Find where the given text appears and provide that cell's center as (x, y) coordinate. 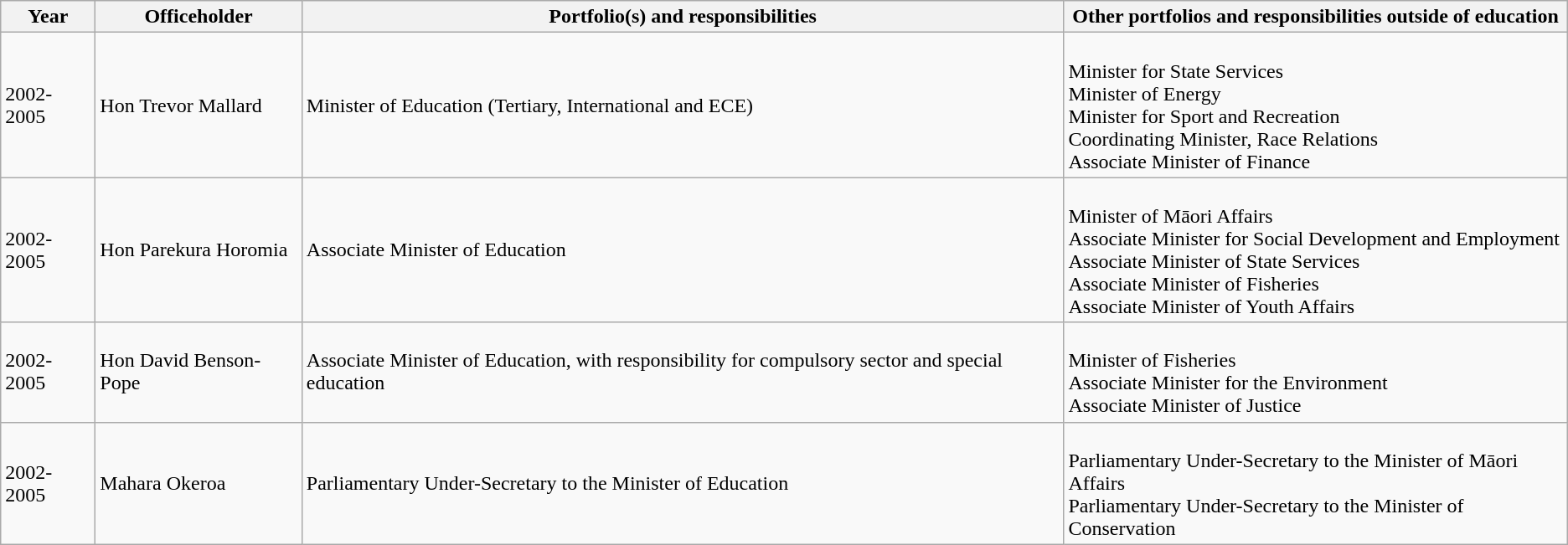
Associate Minister of Education (683, 249)
Year (49, 17)
Hon David Benson-Pope (199, 372)
Parliamentary Under-Secretary to the Minister of Education (683, 483)
Mahara Okeroa (199, 483)
Minister of Education (Tertiary, International and ECE) (683, 105)
Officeholder (199, 17)
Parliamentary Under-Secretary to the Minister of Māori AffairsParliamentary Under-Secretary to the Minister of Conservation (1315, 483)
Portfolio(s) and responsibilities (683, 17)
Associate Minister of Education, with responsibility for compulsory sector and special education (683, 372)
Hon Parekura Horomia (199, 249)
Minister of FisheriesAssociate Minister for the EnvironmentAssociate Minister of Justice (1315, 372)
Hon Trevor Mallard (199, 105)
Minister for State ServicesMinister of EnergyMinister for Sport and RecreationCoordinating Minister, Race RelationsAssociate Minister of Finance (1315, 105)
Other portfolios and responsibilities outside of education (1315, 17)
